For the text-containing cell, return its midpoint in (X, Y) coordinate format. 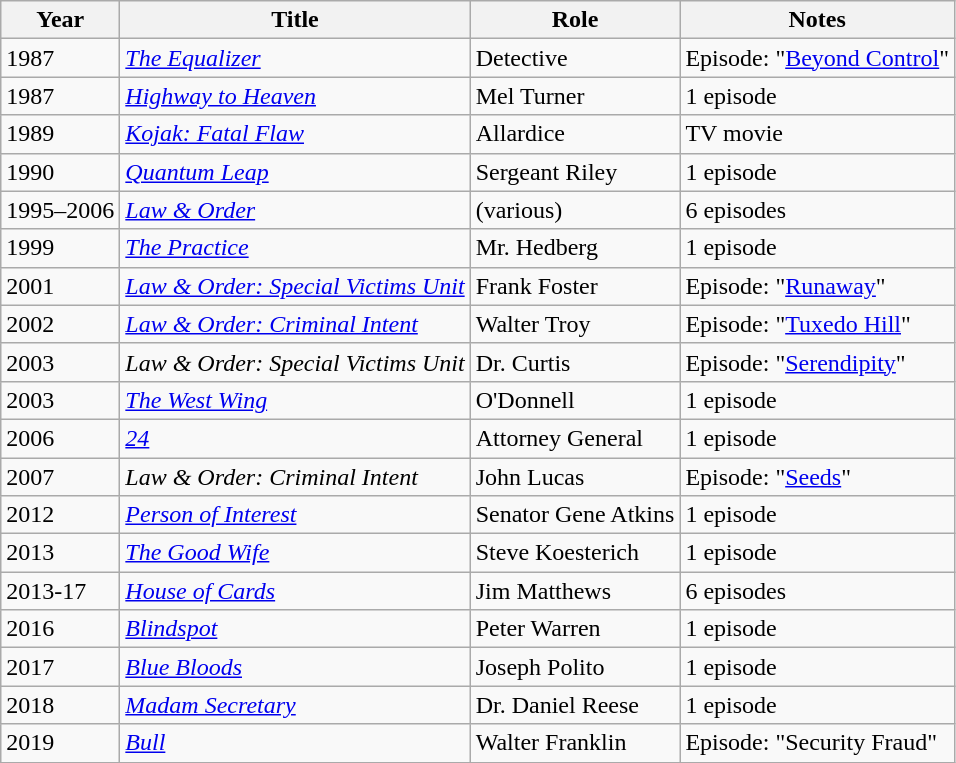
Mel Turner (575, 96)
2002 (60, 324)
2007 (60, 477)
2013-17 (60, 591)
The Good Wife (295, 553)
Madam Secretary (295, 705)
Mr. Hedberg (575, 248)
John Lucas (575, 477)
Frank Foster (575, 286)
Year (60, 20)
Joseph Polito (575, 667)
Attorney General (575, 438)
2013 (60, 553)
Blindspot (295, 629)
Dr. Curtis (575, 362)
Episode: "Security Fraud" (818, 743)
24 (295, 438)
2018 (60, 705)
Episode: "Runaway" (818, 286)
1990 (60, 172)
(various) (575, 210)
Peter Warren (575, 629)
Episode: "Seeds" (818, 477)
Highway to Heaven (295, 96)
1999 (60, 248)
1989 (60, 134)
TV movie (818, 134)
Person of Interest (295, 515)
Sergeant Riley (575, 172)
Episode: "Serendipity" (818, 362)
Senator Gene Atkins (575, 515)
Law & Order (295, 210)
Dr. Daniel Reese (575, 705)
Steve Koesterich (575, 553)
1995–2006 (60, 210)
Episode: "Tuxedo Hill" (818, 324)
The Practice (295, 248)
Title (295, 20)
Kojak: Fatal Flaw (295, 134)
Quantum Leap (295, 172)
2006 (60, 438)
Notes (818, 20)
2016 (60, 629)
Bull (295, 743)
2017 (60, 667)
Walter Franklin (575, 743)
House of Cards (295, 591)
2019 (60, 743)
Blue Bloods (295, 667)
2001 (60, 286)
2012 (60, 515)
The Equalizer (295, 58)
Jim Matthews (575, 591)
Walter Troy (575, 324)
Detective (575, 58)
Role (575, 20)
Allardice (575, 134)
O'Donnell (575, 400)
Episode: "Beyond Control" (818, 58)
The West Wing (295, 400)
